Locate the cell with the specified text and output its [x, y] center coordinate. 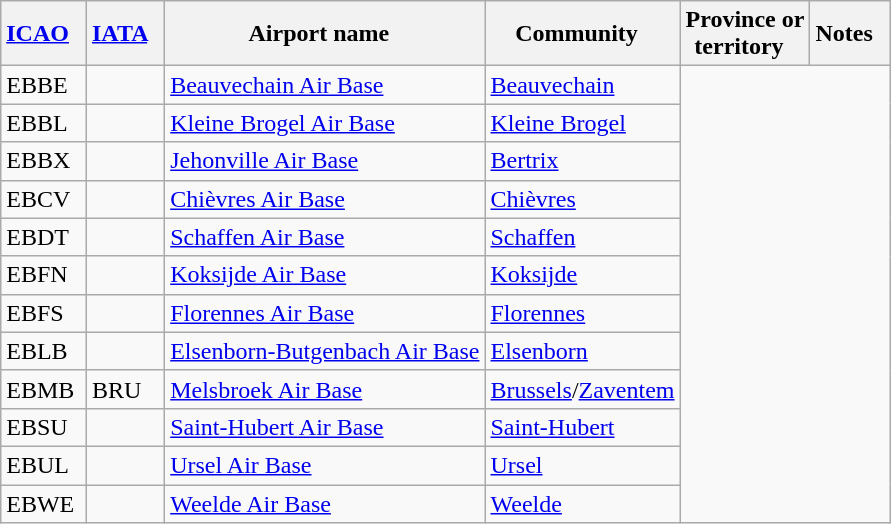
EBLB [44, 351]
EBFN [44, 275]
Elsenborn [582, 351]
BRU [125, 389]
Koksijde [582, 275]
Koksijde Air Base [325, 275]
EBMB [44, 389]
Brussels/Zaventem [582, 389]
Florennes Air Base [325, 313]
Ursel Air Base [325, 465]
Weelde Air Base [325, 503]
Elsenborn-Butgenbach Air Base [325, 351]
Chièvres [582, 199]
EBCV [44, 199]
Bertrix [582, 161]
Florennes [582, 313]
Airport name [325, 34]
Province orterritory [745, 34]
EBBE [44, 85]
Jehonville Air Base [325, 161]
Beauvechain Air Base [325, 85]
ICAO [44, 34]
EBSU [44, 427]
EBUL [44, 465]
Schaffen [582, 237]
Schaffen Air Base [325, 237]
Community [582, 34]
EBWE [44, 503]
Saint-Hubert [582, 427]
Notes [850, 34]
Chièvres Air Base [325, 199]
Saint-Hubert Air Base [325, 427]
EBDT [44, 237]
Ursel [582, 465]
EBBX [44, 161]
Melsbroek Air Base [325, 389]
Kleine Brogel Air Base [325, 123]
EBBL [44, 123]
EBFS [44, 313]
Weelde [582, 503]
Kleine Brogel [582, 123]
Beauvechain [582, 85]
IATA [125, 34]
